Search for the cell housing the specified text and yield its (x, y) center coordinate. 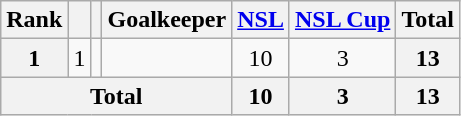
NSL (261, 20)
Rank (34, 20)
Goalkeeper (167, 20)
NSL Cup (342, 20)
